Output the (X, Y) coordinate of the center of the cell containing the given text.  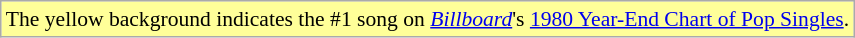
The yellow background indicates the #1 song on Billboard's 1980 Year-End Chart of Pop Singles. (428, 19)
